Determine the [x, y] coordinate at the center of the cell enclosing the given text.  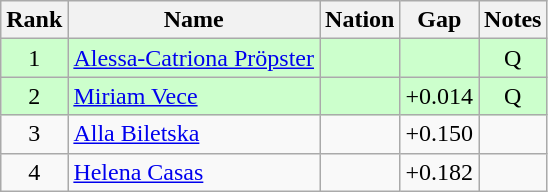
Alla Biletska [194, 134]
4 [34, 172]
3 [34, 134]
Notes [513, 20]
+0.150 [440, 134]
Alessa-Catriona Pröpster [194, 58]
2 [34, 96]
+0.014 [440, 96]
Name [194, 20]
Helena Casas [194, 172]
+0.182 [440, 172]
Nation [360, 20]
Rank [34, 20]
1 [34, 58]
Miriam Vece [194, 96]
Gap [440, 20]
